Detect which cell encompasses the target text, then output its [x, y] center coordinate. 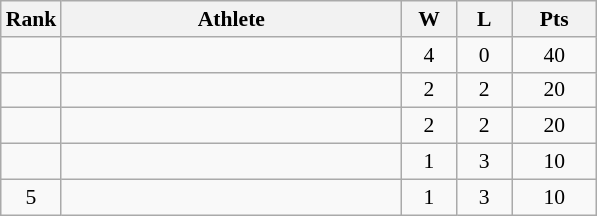
5 [32, 197]
4 [428, 55]
40 [554, 55]
W [428, 19]
Rank [32, 19]
L [484, 19]
Athlete [231, 19]
Pts [554, 19]
0 [484, 55]
